Identify which cell holds the provided text, then report its (X, Y) central coordinate. 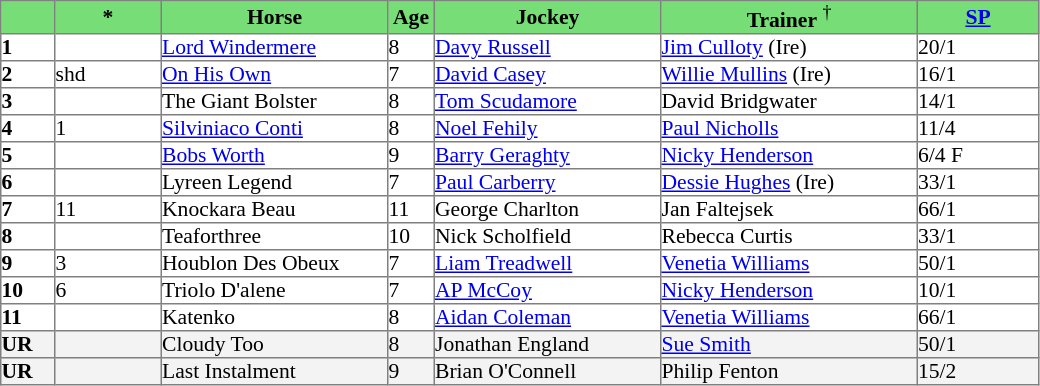
shd (108, 74)
Silviniaco Conti (274, 128)
Aidan Coleman (547, 316)
Barry Geraghty (547, 154)
Horse (274, 18)
4 (28, 128)
SP (978, 18)
20/1 (978, 46)
Paul Carberry (547, 182)
Age (411, 18)
Dessie Hughes (Ire) (789, 182)
Jockey (547, 18)
Brian O'Connell (547, 370)
AP McCoy (547, 290)
Willie Mullins (Ire) (789, 74)
Liam Treadwell (547, 262)
Lord Windermere (274, 46)
Last Instalment (274, 370)
6/4 F (978, 154)
Trainer † (789, 18)
Rebecca Curtis (789, 236)
Davy Russell (547, 46)
Sue Smith (789, 344)
Tom Scudamore (547, 100)
* (108, 18)
David Bridgwater (789, 100)
Nick Scholfield (547, 236)
Triolo D'alene (274, 290)
10/1 (978, 290)
16/1 (978, 74)
Jonathan England (547, 344)
Katenko (274, 316)
5 (28, 154)
Lyreen Legend (274, 182)
Jan Faltejsek (789, 208)
Houblon Des Obeux (274, 262)
David Casey (547, 74)
Jim Culloty (Ire) (789, 46)
Noel Fehily (547, 128)
George Charlton (547, 208)
On His Own (274, 74)
11/4 (978, 128)
Teaforthree (274, 236)
Paul Nicholls (789, 128)
15/2 (978, 370)
The Giant Bolster (274, 100)
14/1 (978, 100)
Knockara Beau (274, 208)
2 (28, 74)
Bobs Worth (274, 154)
Philip Fenton (789, 370)
Cloudy Too (274, 344)
